Pinpoint the cell where the given text exists, returning its (x, y) midpoint coordinate. 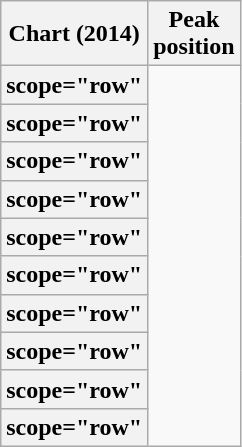
Chart (2014) (74, 34)
Peakposition (194, 34)
